Capture the cell that displays the provided text and extract its (X, Y) central coordinate. 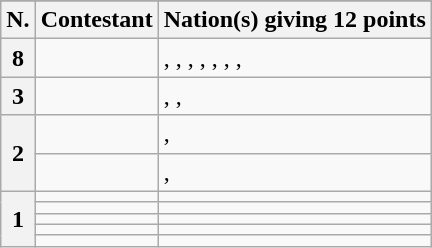
, , , , , , , (294, 58)
1 (18, 218)
3 (18, 96)
Contestant (96, 20)
, , (294, 96)
Nation(s) giving 12 points (294, 20)
N. (18, 20)
2 (18, 153)
8 (18, 58)
